Extract the [x, y] coordinate from the center of the cell holding the provided text.  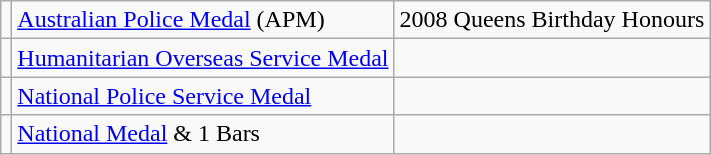
National Police Service Medal [203, 96]
Australian Police Medal (APM) [203, 20]
National Medal & 1 Bars [203, 134]
2008 Queens Birthday Honours [552, 20]
Humanitarian Overseas Service Medal [203, 58]
